Return the [X, Y] coordinate for the center point of the cell that contains the specified text.  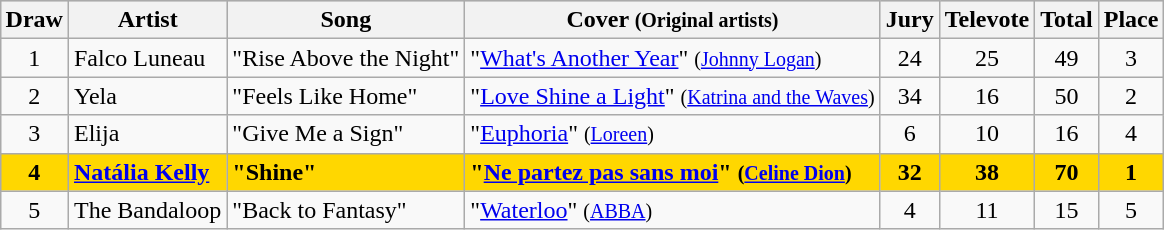
Draw [34, 20]
24 [910, 58]
"Back to Fantasy" [346, 210]
Cover (Original artists) [672, 20]
34 [910, 96]
"Feels Like Home" [346, 96]
"Love Shine a Light" (Katrina and the Waves) [672, 96]
50 [1067, 96]
15 [1067, 210]
38 [986, 172]
Yela [147, 96]
"Waterloo" (ABBA) [672, 210]
"What's Another Year" (Johnny Logan) [672, 58]
70 [1067, 172]
Televote [986, 20]
Song [346, 20]
32 [910, 172]
Place [1131, 20]
25 [986, 58]
Elija [147, 134]
The Bandaloop [147, 210]
"Give Me a Sign" [346, 134]
Jury [910, 20]
"Ne partez pas sans moi" (Celine Dion) [672, 172]
Natália Kelly [147, 172]
10 [986, 134]
6 [910, 134]
"Shine" [346, 172]
"Euphoria" (Loreen) [672, 134]
49 [1067, 58]
"Rise Above the Night" [346, 58]
Falco Luneau [147, 58]
11 [986, 210]
Artist [147, 20]
Total [1067, 20]
